Detect which cell encompasses the target text, then output its [x, y] center coordinate. 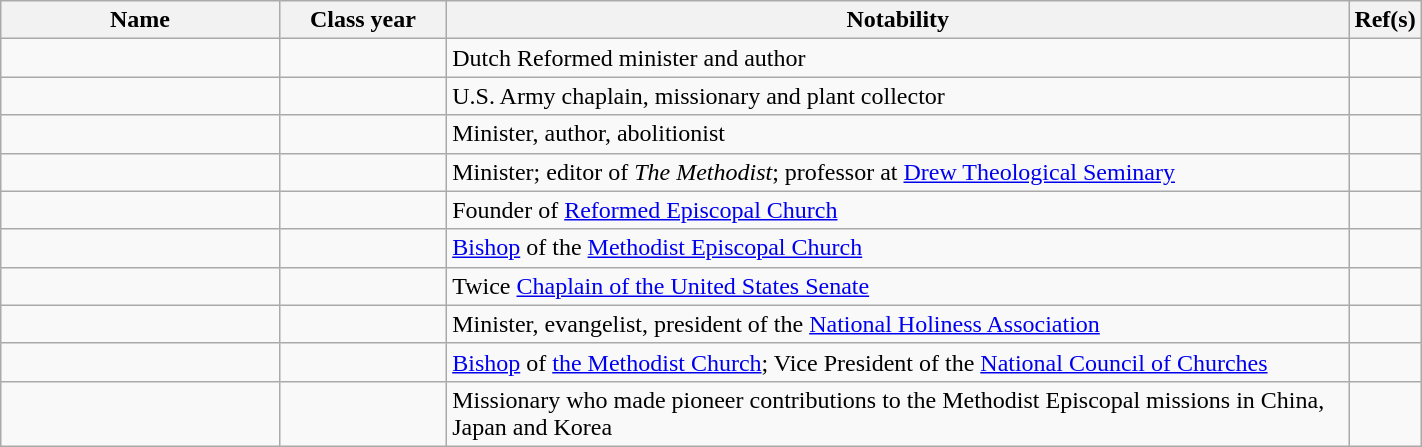
Missionary who made pioneer contributions to the Methodist Episcopal missions in China, Japan and Korea [898, 414]
U.S. Army chaplain, missionary and plant collector [898, 96]
Minister, evangelist, president of the National Holiness Association [898, 324]
Notability [898, 20]
Bishop of the Methodist Episcopal Church [898, 248]
Dutch Reformed minister and author [898, 58]
Twice Chaplain of the United States Senate [898, 286]
Bishop of the Methodist Church; Vice President of the National Council of Churches [898, 362]
Founder of Reformed Episcopal Church [898, 210]
Minister, author, abolitionist [898, 134]
Class year [363, 20]
Minister; editor of The Methodist; professor at Drew Theological Seminary [898, 172]
Ref(s) [1385, 20]
Name [140, 20]
